Return the [x, y] coordinate for the center point of the cell that contains the specified text.  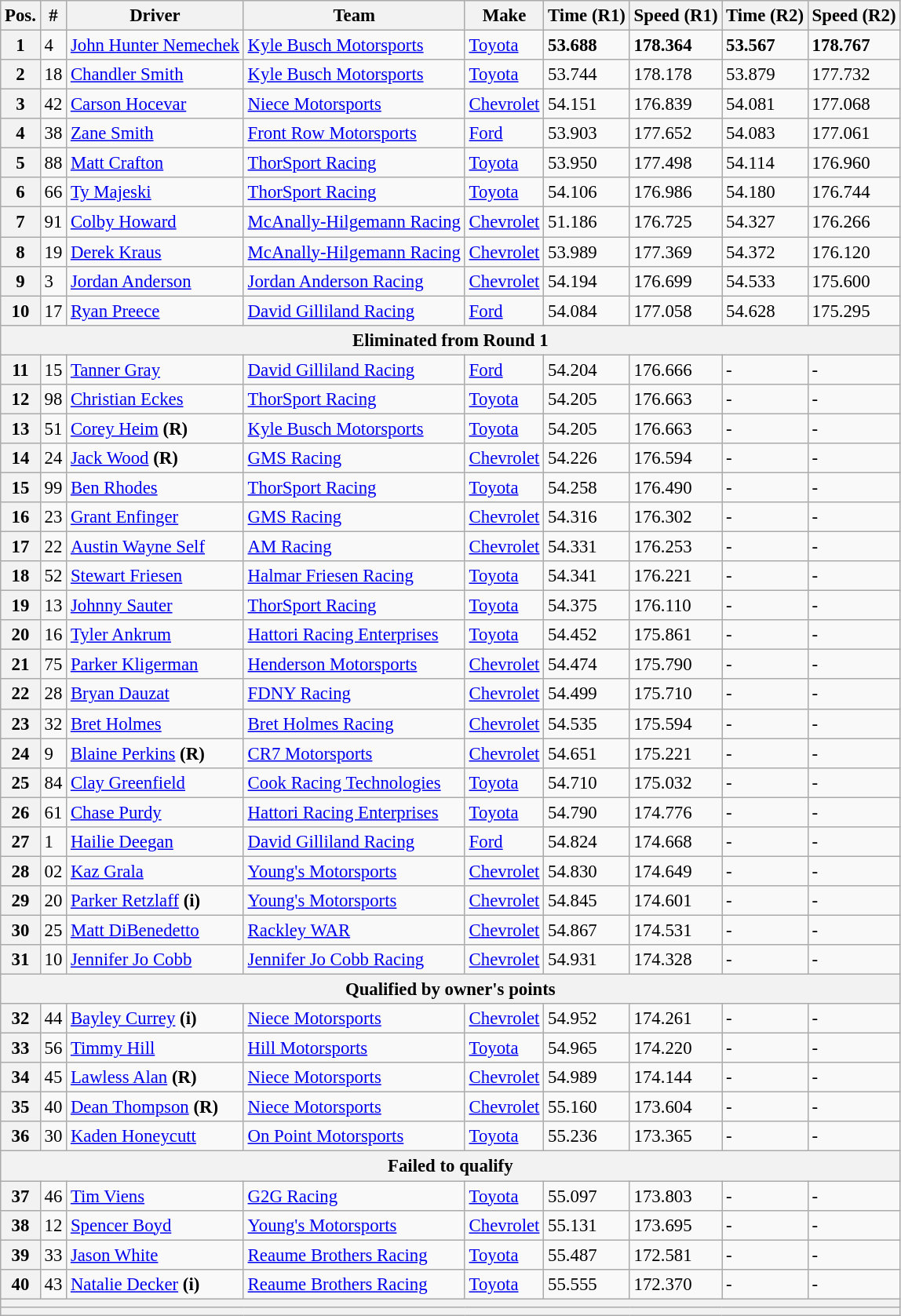
53.744 [587, 75]
173.365 [676, 1137]
27 [20, 842]
55.160 [587, 1107]
43 [53, 1284]
Front Row Motorsports [354, 133]
54.081 [765, 104]
Natalie Decker (i) [155, 1284]
Christian Eckes [155, 399]
Rackley WAR [354, 930]
Pos. [20, 16]
Jennifer Jo Cobb Racing [354, 960]
26 [20, 812]
42 [53, 104]
54.341 [587, 576]
177.652 [676, 133]
54.316 [587, 517]
Grant Enfinger [155, 517]
Derek Kraus [155, 252]
Chandler Smith [155, 75]
Matt DiBenedetto [155, 930]
Failed to qualify [450, 1166]
176.744 [854, 192]
175.221 [676, 753]
173.803 [676, 1196]
54.083 [765, 133]
54.535 [587, 724]
Zane Smith [155, 133]
Tyler Ankrum [155, 635]
175.600 [854, 281]
54.474 [587, 665]
02 [53, 871]
175.790 [676, 665]
2 [20, 75]
53.989 [587, 252]
54.114 [765, 163]
Blaine Perkins (R) [155, 753]
Austin Wayne Self [155, 547]
54.258 [587, 487]
Jason White [155, 1255]
178.767 [854, 46]
54.204 [587, 370]
176.266 [854, 222]
Cook Racing Technologies [354, 782]
Team [354, 16]
6 [20, 192]
178.364 [676, 46]
177.369 [676, 252]
Kaz Grala [155, 871]
Colby Howard [155, 222]
174.261 [676, 1019]
11 [20, 370]
84 [53, 782]
54.375 [587, 606]
Time (R2) [765, 16]
54.628 [765, 311]
On Point Motorsports [354, 1137]
173.604 [676, 1107]
88 [53, 163]
Hill Motorsports [354, 1048]
54.867 [587, 930]
174.649 [676, 871]
Tanner Gray [155, 370]
75 [53, 665]
8 [20, 252]
176.253 [676, 547]
98 [53, 399]
55.487 [587, 1255]
5 [20, 163]
Bayley Currey (i) [155, 1019]
177.061 [854, 133]
54.931 [587, 960]
176.839 [676, 104]
Jack Wood (R) [155, 458]
176.960 [854, 163]
178.178 [676, 75]
52 [53, 576]
Matt Crafton [155, 163]
Kaden Honeycutt [155, 1137]
174.668 [676, 842]
55.555 [587, 1284]
Ty Majeski [155, 192]
Eliminated from Round 1 [450, 340]
174.776 [676, 812]
Qualified by owner's points [450, 990]
53.903 [587, 133]
176.986 [676, 192]
172.581 [676, 1255]
173.695 [676, 1225]
177.068 [854, 104]
61 [53, 812]
Bret Holmes Racing [354, 724]
53.688 [587, 46]
53.567 [765, 46]
John Hunter Nemechek [155, 46]
176.221 [676, 576]
55.236 [587, 1137]
21 [20, 665]
54.533 [765, 281]
Dean Thompson (R) [155, 1107]
Jennifer Jo Cobb [155, 960]
174.328 [676, 960]
176.302 [676, 517]
14 [20, 458]
54.151 [587, 104]
Stewart Friesen [155, 576]
Driver [155, 16]
Parker Kligerman [155, 665]
54.180 [765, 192]
Tim Viens [155, 1196]
Chase Purdy [155, 812]
54.830 [587, 871]
54.824 [587, 842]
G2G Racing [354, 1196]
56 [53, 1048]
Ryan Preece [155, 311]
54.084 [587, 311]
176.594 [676, 458]
175.861 [676, 635]
CR7 Motorsports [354, 753]
177.732 [854, 75]
91 [53, 222]
Jordan Anderson [155, 281]
Corey Heim (R) [155, 428]
37 [20, 1196]
51 [53, 428]
175.710 [676, 694]
54.651 [587, 753]
54.331 [587, 547]
Clay Greenfield [155, 782]
35 [20, 1107]
36 [20, 1137]
54.790 [587, 812]
177.498 [676, 163]
45 [53, 1077]
Ben Rhodes [155, 487]
176.490 [676, 487]
54.952 [587, 1019]
Bryan Dauzat [155, 694]
176.699 [676, 281]
51.186 [587, 222]
Spencer Boyd [155, 1225]
176.725 [676, 222]
176.666 [676, 370]
54.327 [765, 222]
Parker Retzlaff (i) [155, 901]
174.144 [676, 1077]
175.594 [676, 724]
176.120 [854, 252]
Make [504, 16]
55.131 [587, 1225]
46 [53, 1196]
31 [20, 960]
Halmar Friesen Racing [354, 576]
53.950 [587, 163]
177.058 [676, 311]
44 [53, 1019]
Time (R1) [587, 16]
54.989 [587, 1077]
99 [53, 487]
Lawless Alan (R) [155, 1077]
54.845 [587, 901]
176.110 [676, 606]
Carson Hocevar [155, 104]
Henderson Motorsports [354, 665]
53.879 [765, 75]
175.032 [676, 782]
54.499 [587, 694]
174.220 [676, 1048]
Speed (R1) [676, 16]
39 [20, 1255]
29 [20, 901]
Timmy Hill [155, 1048]
175.295 [854, 311]
54.226 [587, 458]
7 [20, 222]
174.531 [676, 930]
Johnny Sauter [155, 606]
55.097 [587, 1196]
# [53, 16]
54.965 [587, 1048]
Bret Holmes [155, 724]
Jordan Anderson Racing [354, 281]
54.106 [587, 192]
34 [20, 1077]
172.370 [676, 1284]
54.194 [587, 281]
54.452 [587, 635]
54.372 [765, 252]
AM Racing [354, 547]
Speed (R2) [854, 16]
174.601 [676, 901]
FDNY Racing [354, 694]
66 [53, 192]
54.710 [587, 782]
Hailie Deegan [155, 842]
